Detect which cell encompasses the target text, then output its (X, Y) center coordinate. 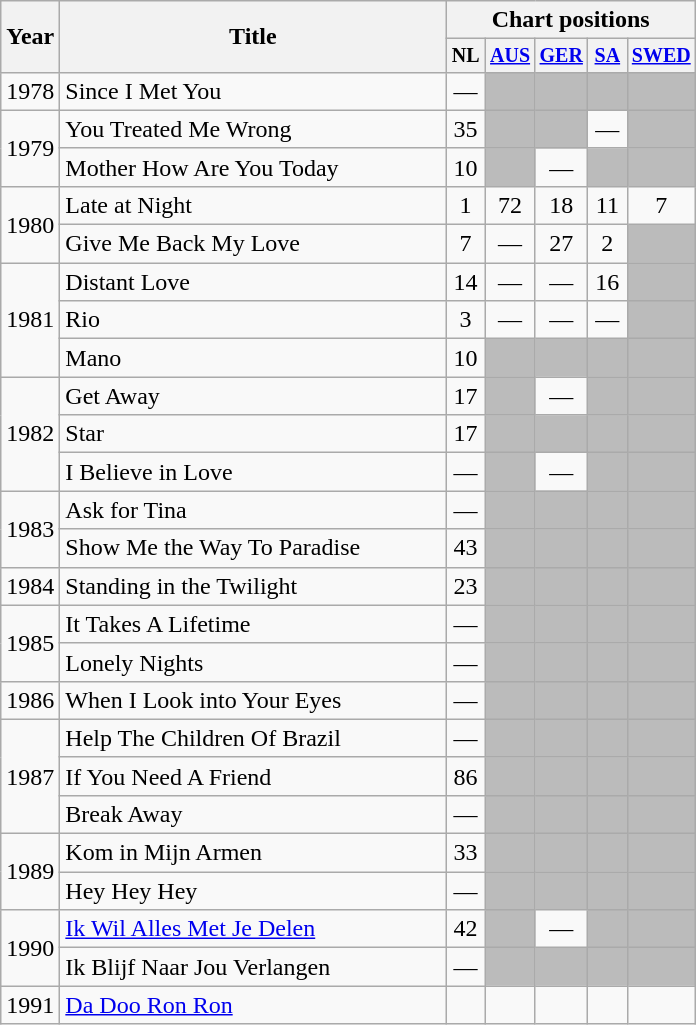
1986 (30, 700)
Distant Love (253, 282)
72 (510, 205)
1984 (30, 586)
1981 (30, 320)
Rio (253, 320)
1979 (30, 148)
Year (30, 37)
Show Me the Way To Paradise (253, 548)
1983 (30, 529)
27 (562, 244)
33 (466, 853)
Kom in Mijn Armen (253, 853)
43 (466, 548)
Title (253, 37)
Lonely Nights (253, 662)
Mother How Are You Today (253, 167)
1987 (30, 776)
11 (608, 205)
1 (466, 205)
If You Need A Friend (253, 776)
Give Me Back My Love (253, 244)
1985 (30, 643)
You Treated Me Wrong (253, 129)
Da Doo Ron Ron (253, 1005)
Star (253, 434)
Hey Hey Hey (253, 891)
I Believe in Love (253, 472)
2 (608, 244)
42 (466, 929)
It Takes A Lifetime (253, 624)
Help The Children Of Brazil (253, 738)
AUS (510, 56)
1990 (30, 948)
23 (466, 586)
NL (466, 56)
14 (466, 282)
When I Look into Your Eyes (253, 700)
3 (466, 320)
Get Away (253, 396)
18 (562, 205)
1989 (30, 872)
SWED (661, 56)
16 (608, 282)
GER (562, 56)
1982 (30, 434)
Ik Blijf Naar Jou Verlangen (253, 967)
SA (608, 56)
Late at Night (253, 205)
35 (466, 129)
Break Away (253, 814)
Ask for Tina (253, 510)
Since I Met You (253, 91)
Ik Wil Alles Met Je Delen (253, 929)
Chart positions (571, 20)
Standing in the Twilight (253, 586)
1980 (30, 224)
86 (466, 776)
1978 (30, 91)
Mano (253, 358)
1991 (30, 1005)
